Determine the [X, Y] coordinate at the center of the cell enclosing the given text.  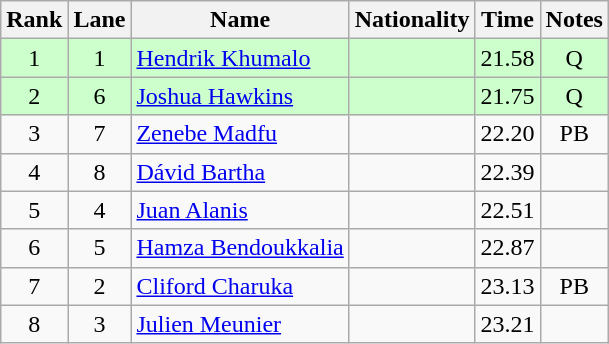
Name [240, 20]
22.20 [508, 134]
22.51 [508, 210]
23.13 [508, 286]
Lane [100, 20]
Juan Alanis [240, 210]
22.87 [508, 248]
Julien Meunier [240, 324]
Rank [34, 20]
Joshua Hawkins [240, 96]
22.39 [508, 172]
Dávid Bartha [240, 172]
Time [508, 20]
Nationality [412, 20]
21.75 [508, 96]
21.58 [508, 58]
Cliford Charuka [240, 286]
Hendrik Khumalo [240, 58]
23.21 [508, 324]
Zenebe Madfu [240, 134]
Hamza Bendoukkalia [240, 248]
Notes [574, 20]
